Search for the cell housing the specified text and yield its (x, y) center coordinate. 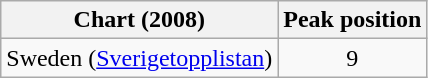
9 (352, 58)
Peak position (352, 20)
Sweden (Sverigetopplistan) (140, 58)
Chart (2008) (140, 20)
